Provide the [x, y] coordinate of the cell's center where the given text is located.  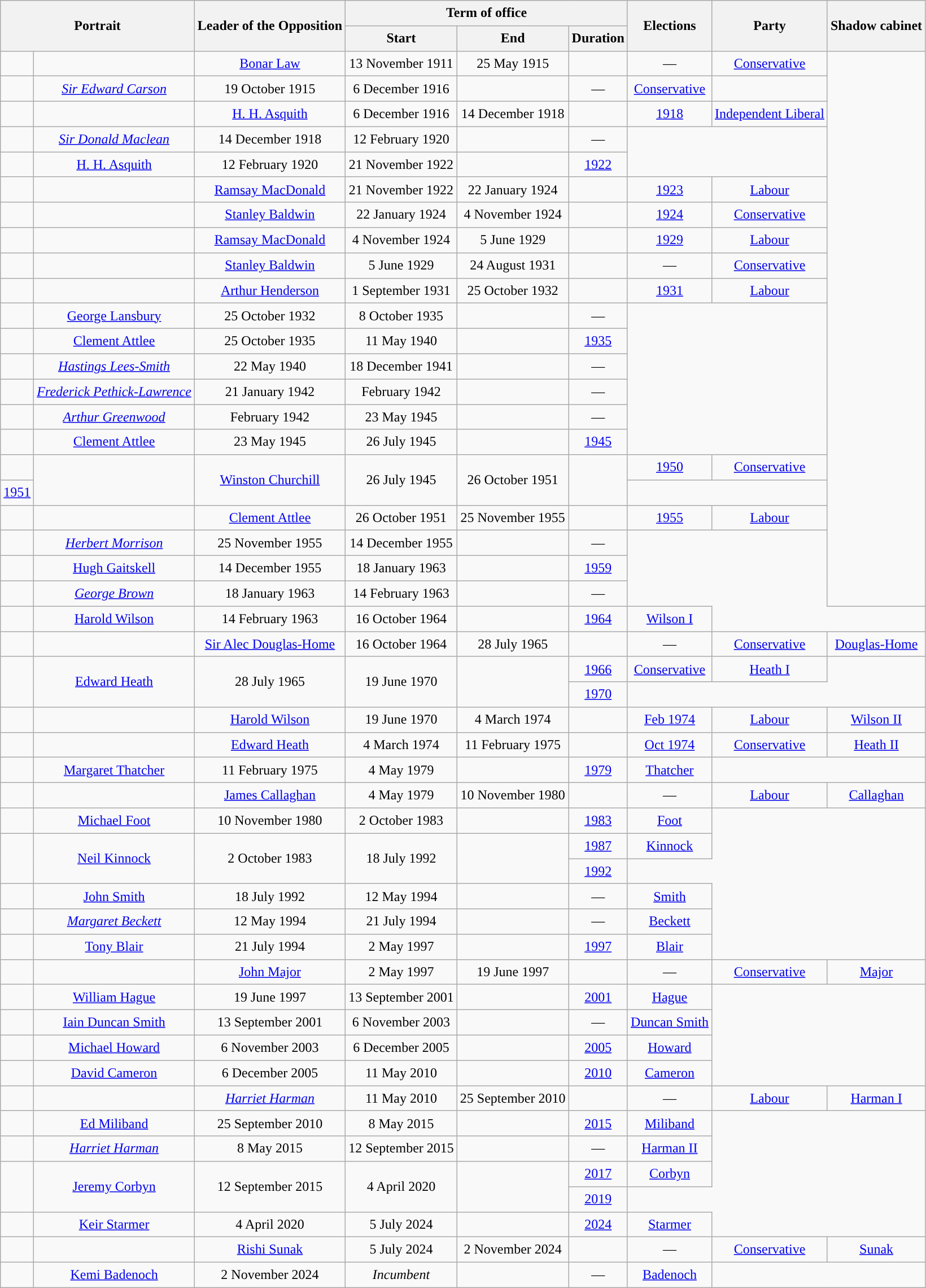
Kemi Badenoch [114, 1274]
18 December 1941 [401, 366]
Michael Foot [114, 820]
Frederick Pethick-Lawrence [114, 392]
Sir Donald Maclean [114, 139]
2015 [598, 1123]
Feb 1974 [670, 720]
1922 [598, 165]
Harman II [670, 1149]
James Callaghan [270, 795]
1945 [598, 442]
1 September 1931 [401, 290]
Oct 1974 [670, 745]
2024 [598, 1225]
Winston Churchill [270, 480]
End [513, 38]
Tony Blair [114, 947]
Michael Howard [114, 1047]
21 January 1942 [270, 392]
Corbyn [670, 1174]
John Smith [114, 896]
1923 [670, 190]
Miliband [670, 1123]
Keir Starmer [114, 1225]
1979 [598, 771]
Herbert Morrison [114, 543]
Bonar Law [270, 63]
Douglas-Home [876, 644]
1929 [670, 241]
25 October 1935 [270, 341]
1924 [670, 215]
Blair [670, 947]
Badenoch [670, 1274]
1959 [598, 568]
Sir Alec Douglas-Home [270, 644]
1987 [598, 846]
1983 [598, 820]
Smith [670, 896]
1970 [598, 695]
Rishi Sunak [270, 1250]
Iain Duncan Smith [114, 1022]
2001 [598, 998]
Callaghan [876, 795]
David Cameron [114, 1073]
2005 [598, 1047]
Thatcher [670, 771]
22 May 1940 [270, 366]
2010 [598, 1073]
George Lansbury [114, 316]
Shadow cabinet [876, 26]
1992 [598, 871]
Jeremy Corbyn [114, 1186]
Neil Kinnock [114, 859]
19 October 1915 [270, 89]
Howard [670, 1047]
Margaret Thatcher [114, 771]
8 October 1935 [401, 316]
John Major [270, 972]
13 November 1911 [401, 63]
Portrait [98, 26]
Start [401, 38]
24 August 1931 [513, 266]
Arthur Henderson [270, 290]
Wilson II [876, 720]
Beckett [670, 922]
Hastings Lees-Smith [114, 366]
Sunak [876, 1250]
Margaret Beckett [114, 922]
Heath II [876, 745]
2017 [598, 1174]
11 May 1940 [401, 341]
25 May 1915 [513, 63]
Ed Miliband [114, 1123]
Term of office [487, 14]
Harman I [876, 1098]
1918 [670, 114]
Party [769, 26]
Wilson I [670, 619]
George Brown [114, 593]
Foot [670, 820]
1966 [598, 669]
Elections [670, 26]
Leader of the Opposition [270, 26]
Hugh Gaitskell [114, 568]
1950 [670, 468]
1955 [670, 517]
1997 [598, 947]
Duration [598, 38]
1951 [17, 493]
Independent Liberal [769, 114]
2019 [598, 1199]
Heath I [769, 669]
Incumbent [401, 1274]
Cameron [670, 1073]
Kinnock [670, 846]
Arthur Greenwood [114, 417]
1964 [598, 619]
Hague [670, 998]
Starmer [670, 1225]
William Hague [114, 998]
1935 [598, 341]
Duncan Smith [670, 1022]
1931 [670, 290]
Sir Edward Carson [114, 89]
Major [876, 972]
